Return (X, Y) of the center of cell containing provided text 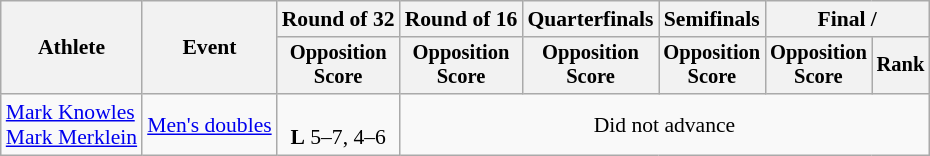
Did not advance (665, 124)
Quarterfinals (590, 19)
Men's doubles (210, 124)
Event (210, 48)
Round of 32 (338, 19)
Semifinals (712, 19)
Round of 16 (462, 19)
Rank (901, 66)
Athlete (72, 48)
L 5–7, 4–6 (338, 124)
Mark KnowlesMark Merklein (72, 124)
Final / (847, 19)
